Output the [X, Y] coordinate of the center of the cell containing the given text.  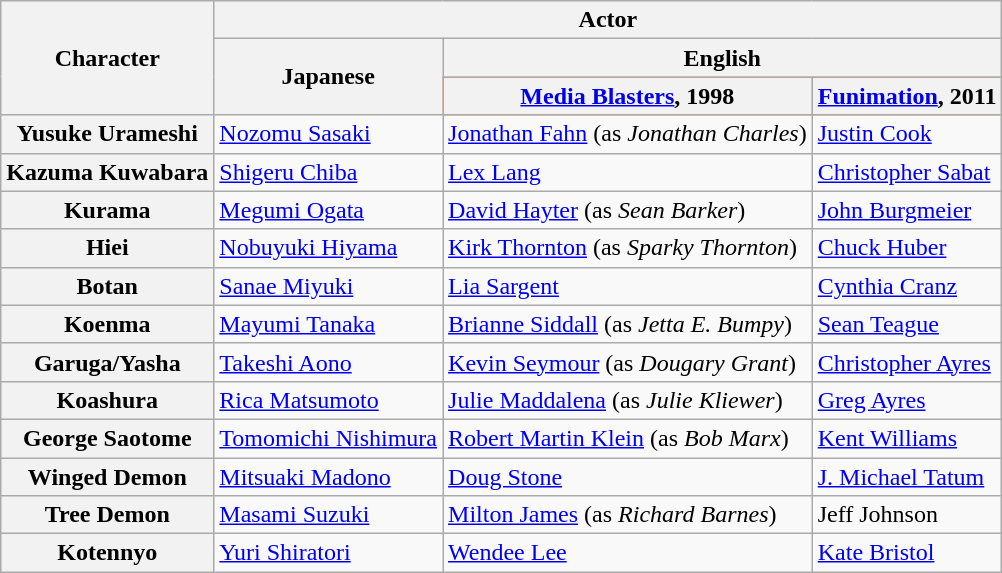
Hiei [108, 248]
Jonathan Fahn (as Jonathan Charles) [628, 134]
Kent Williams [907, 438]
Milton James (as Richard Barnes) [628, 515]
Character [108, 58]
Brianne Siddall (as Jetta E. Bumpy) [628, 324]
Kevin Seymour (as Dougary Grant) [628, 362]
Christopher Sabat [907, 172]
English [722, 58]
Kotennyo [108, 553]
Sean Teague [907, 324]
Nozomu Sasaki [328, 134]
Julie Maddalena (as Julie Kliewer) [628, 400]
Mayumi Tanaka [328, 324]
Media Blasters, 1998 [628, 96]
Takeshi Aono [328, 362]
Rica Matsumoto [328, 400]
George Saotome [108, 438]
Justin Cook [907, 134]
Koenma [108, 324]
Doug Stone [628, 477]
Kate Bristol [907, 553]
Koashura [108, 400]
David Hayter (as Sean Barker) [628, 210]
John Burgmeier [907, 210]
Mitsuaki Madono [328, 477]
Chuck Huber [907, 248]
Lia Sargent [628, 286]
Funimation, 2011 [907, 96]
Megumi Ogata [328, 210]
Actor [608, 20]
Sanae Miyuki [328, 286]
Christopher Ayres [907, 362]
Cynthia Cranz [907, 286]
Kazuma Kuwabara [108, 172]
Tree Demon [108, 515]
Lex Lang [628, 172]
Jeff Johnson [907, 515]
Kirk Thornton (as Sparky Thornton) [628, 248]
Shigeru Chiba [328, 172]
J. Michael Tatum [907, 477]
Yusuke Urameshi [108, 134]
Kurama [108, 210]
Yuri Shiratori [328, 553]
Garuga/Yasha [108, 362]
Botan [108, 286]
Wendee Lee [628, 553]
Japanese [328, 77]
Winged Demon [108, 477]
Greg Ayres [907, 400]
Tomomichi Nishimura [328, 438]
Masami Suzuki [328, 515]
Robert Martin Klein (as Bob Marx) [628, 438]
Nobuyuki Hiyama [328, 248]
